For the text-containing cell, return its midpoint in [x, y] coordinate format. 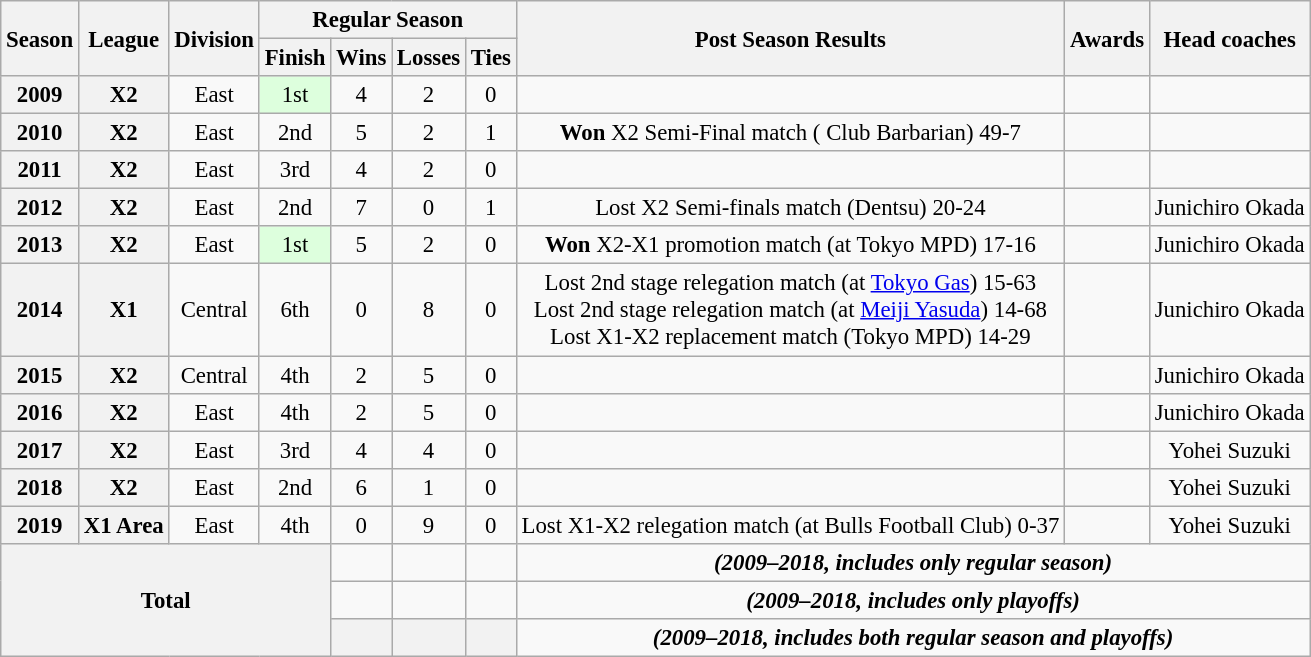
Won X2-X1 promotion match (at Tokyo MPD) 17-16 [790, 245]
2010 [40, 133]
League [124, 38]
Won X2 Semi-Final match ( Club Barbarian) 49-7 [790, 133]
Division [214, 38]
2009 [40, 95]
(2009–2018, includes only regular season) [913, 563]
Losses [429, 58]
2018 [40, 487]
2017 [40, 450]
Regular Season [388, 20]
2013 [40, 245]
Finish [294, 58]
6 [362, 487]
X1 Area [124, 525]
X1 [124, 310]
Wins [362, 58]
2012 [40, 208]
Lost X2 Semi-finals match (Dentsu) 20-24 [790, 208]
7 [362, 208]
(2009–2018, includes both regular season and playoffs) [913, 638]
Head coaches [1230, 38]
2015 [40, 375]
Ties [490, 58]
(2009–2018, includes only playoffs) [913, 600]
Season [40, 38]
Post Season Results [790, 38]
9 [429, 525]
Awards [1108, 38]
6th [294, 310]
8 [429, 310]
2011 [40, 170]
2016 [40, 412]
Lost X1-X2 relegation match (at Bulls Football Club) 0-37 [790, 525]
Total [166, 600]
2019 [40, 525]
2014 [40, 310]
